Locate the cell with the specified text and output its [X, Y] center coordinate. 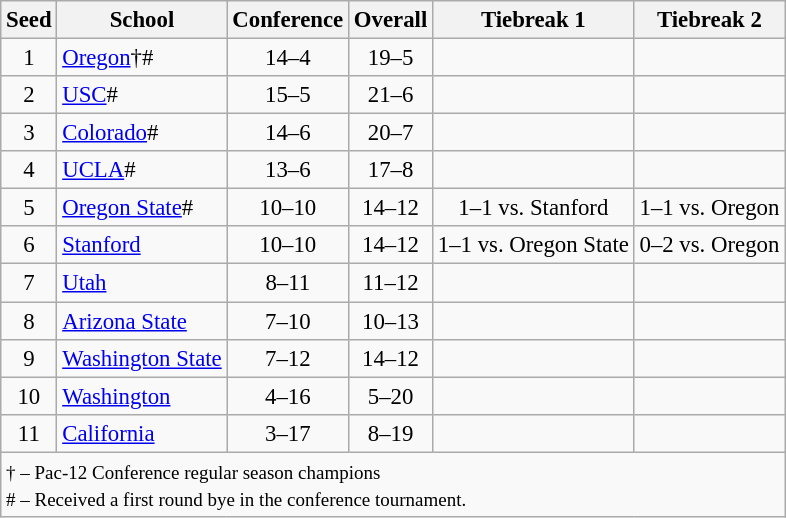
7 [29, 283]
1–1 vs. Oregon [709, 208]
3–17 [288, 433]
Tiebreak 1 [534, 20]
Arizona State [142, 321]
UCLA# [142, 170]
5 [29, 208]
14–4 [288, 58]
11–12 [391, 283]
4 [29, 170]
6 [29, 245]
10 [29, 396]
4–16 [288, 396]
13–6 [288, 170]
Overall [391, 20]
19–5 [391, 58]
1–1 vs. Oregon State [534, 245]
8 [29, 321]
17–8 [391, 170]
School [142, 20]
7–12 [288, 358]
7–10 [288, 321]
California [142, 433]
USC# [142, 95]
Conference [288, 20]
14–6 [288, 133]
1–1 vs. Stanford [534, 208]
3 [29, 133]
Washington [142, 396]
10–13 [391, 321]
9 [29, 358]
Oregon State# [142, 208]
0–2 vs. Oregon [709, 245]
21–6 [391, 95]
15–5 [288, 95]
Utah [142, 283]
Oregon†# [142, 58]
20–7 [391, 133]
Stanford [142, 245]
8–19 [391, 433]
8–11 [288, 283]
5–20 [391, 396]
2 [29, 95]
11 [29, 433]
Tiebreak 2 [709, 20]
Colorado# [142, 133]
Washington State [142, 358]
† – Pac-12 Conference regular season champions# – Received a first round bye in the conference tournament. [393, 484]
1 [29, 58]
Seed [29, 20]
